From the cell containing the given text, extract its center point as (x, y) coordinate. 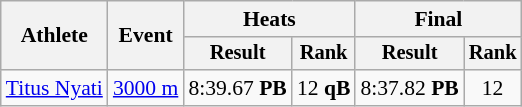
3000 m (146, 88)
Final (438, 19)
12 qB (324, 88)
Heats (269, 19)
Event (146, 36)
8:37.82 PB (409, 88)
Athlete (54, 36)
12 (493, 88)
Titus Nyati (54, 88)
8:39.67 PB (237, 88)
